Scan for the cell matching the given text and deliver its [X, Y] coordinate at center. 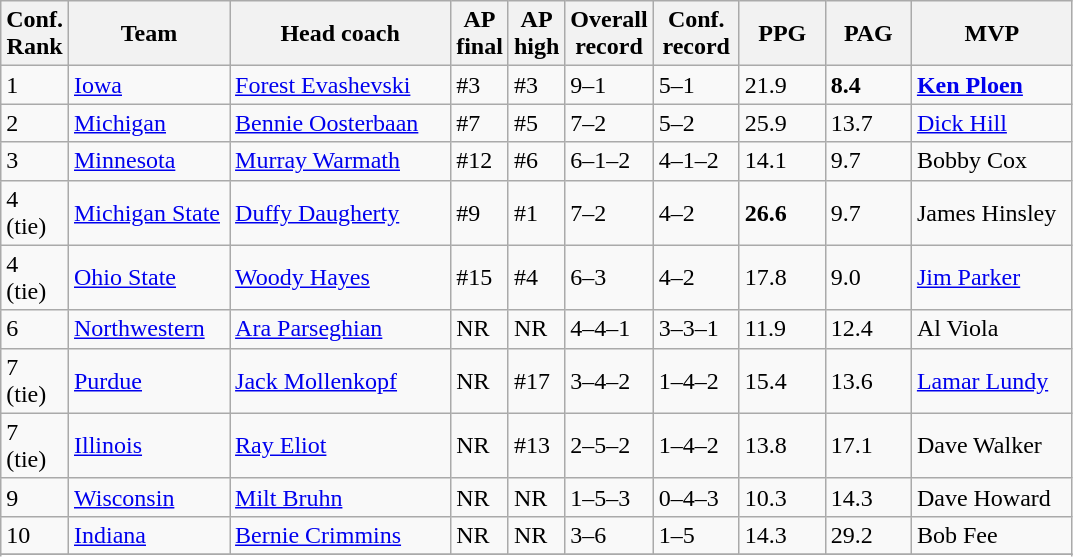
#4 [536, 278]
1 [35, 85]
26.6 [782, 212]
Conf. record [696, 34]
Bobby Cox [992, 161]
1–5 [696, 535]
MVP [992, 34]
Team [148, 34]
Bernie Crimmins [340, 535]
4–4–1 [609, 329]
10 [35, 535]
13.8 [782, 446]
14.1 [782, 161]
3–4–2 [609, 380]
AP final [480, 34]
#17 [536, 380]
29.2 [868, 535]
Al Viola [992, 329]
Indiana [148, 535]
Head coach [340, 34]
Jack Mollenkopf [340, 380]
PAG [868, 34]
12.4 [868, 329]
1–5–3 [609, 497]
#7 [480, 123]
Jim Parker [992, 278]
5–2 [696, 123]
Ray Eliot [340, 446]
Dave Howard [992, 497]
Ohio State [148, 278]
Wisconsin [148, 497]
5–1 [696, 85]
10.3 [782, 497]
#5 [536, 123]
#13 [536, 446]
11.9 [782, 329]
#15 [480, 278]
Minnesota [148, 161]
2 [35, 123]
James Hinsley [992, 212]
Iowa [148, 85]
17.1 [868, 446]
13.6 [868, 380]
Forest Evashevski [340, 85]
Illinois [148, 446]
Murray Warmath [340, 161]
Duffy Daugherty [340, 212]
6 [35, 329]
Dave Walker [992, 446]
17.8 [782, 278]
25.9 [782, 123]
Purdue [148, 380]
21.9 [782, 85]
Northwestern [148, 329]
Milt Bruhn [340, 497]
3 [35, 161]
Bennie Oosterbaan [340, 123]
#6 [536, 161]
3–3–1 [696, 329]
Michigan [148, 123]
Bob Fee [992, 535]
#12 [480, 161]
3–6 [609, 535]
Michigan State [148, 212]
#1 [536, 212]
9–1 [609, 85]
Ken Ploen [992, 85]
0–4–3 [696, 497]
PPG [782, 34]
AP high [536, 34]
4–1–2 [696, 161]
9 [35, 497]
Conf. Rank [35, 34]
Dick Hill [992, 123]
2–5–2 [609, 446]
Ara Parseghian [340, 329]
8.4 [868, 85]
15.4 [782, 380]
6–3 [609, 278]
Lamar Lundy [992, 380]
13.7 [868, 123]
Woody Hayes [340, 278]
6–1–2 [609, 161]
#9 [480, 212]
Overall record [609, 34]
9.0 [868, 278]
